Return the (X, Y) coordinate for the center point of the cell that contains the specified text.  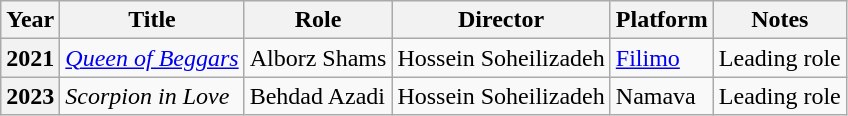
Year (30, 20)
Namava (662, 96)
Role (318, 20)
Notes (780, 20)
Title (152, 20)
Platform (662, 20)
Director (501, 20)
Alborz Shams (318, 58)
Scorpion in Love (152, 96)
Filimo (662, 58)
2021 (30, 58)
Queen of Beggars (152, 58)
Behdad Azadi (318, 96)
2023 (30, 96)
